Find where the given text appears and provide that cell's center as [X, Y] coordinate. 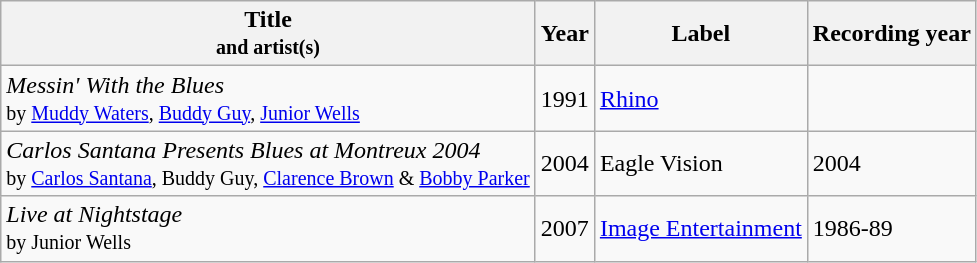
1991 [564, 98]
Messin' With the Bluesby Muddy Waters, Buddy Guy, Junior Wells [268, 98]
Recording year [892, 34]
Titleand artist(s) [268, 34]
Eagle Vision [700, 164]
2007 [564, 228]
Rhino [700, 98]
Carlos Santana Presents Blues at Montreux 2004by Carlos Santana, Buddy Guy, Clarence Brown & Bobby Parker [268, 164]
Label [700, 34]
1986-89 [892, 228]
Live at Nightstageby Junior Wells [268, 228]
Image Entertainment [700, 228]
Year [564, 34]
